For the text-containing cell, return its midpoint in (x, y) coordinate format. 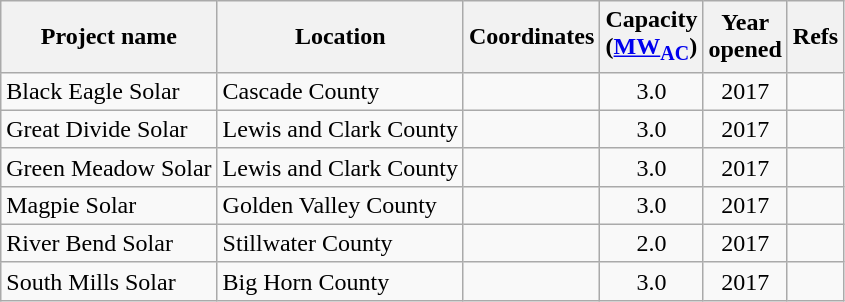
Project name (109, 36)
2.0 (652, 243)
Location (340, 36)
Stillwater County (340, 243)
River Bend Solar (109, 243)
Magpie Solar (109, 205)
Golden Valley County (340, 205)
Black Eagle Solar (109, 91)
Green Meadow Solar (109, 167)
South Mills Solar (109, 281)
Capacity(MWAC) (652, 36)
Big Horn County (340, 281)
Cascade County (340, 91)
Great Divide Solar (109, 129)
Refs (815, 36)
Coordinates (531, 36)
Yearopened (745, 36)
